Return the (X, Y) coordinate for the center point of the cell that contains the specified text.  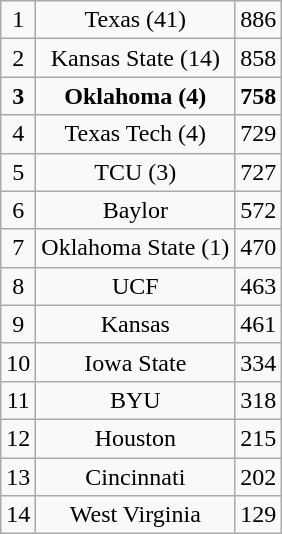
Texas Tech (4) (136, 134)
BYU (136, 400)
Baylor (136, 210)
Cincinnati (136, 477)
Iowa State (136, 362)
13 (18, 477)
Texas (41) (136, 20)
727 (258, 172)
129 (258, 515)
8 (18, 286)
West Virginia (136, 515)
12 (18, 438)
TCU (3) (136, 172)
10 (18, 362)
Oklahoma State (1) (136, 248)
318 (258, 400)
Oklahoma (4) (136, 96)
Kansas State (14) (136, 58)
470 (258, 248)
202 (258, 477)
Houston (136, 438)
572 (258, 210)
11 (18, 400)
3 (18, 96)
334 (258, 362)
215 (258, 438)
858 (258, 58)
UCF (136, 286)
6 (18, 210)
5 (18, 172)
886 (258, 20)
758 (258, 96)
2 (18, 58)
463 (258, 286)
4 (18, 134)
461 (258, 324)
9 (18, 324)
729 (258, 134)
14 (18, 515)
1 (18, 20)
Kansas (136, 324)
7 (18, 248)
